Locate the cell with the specified text and output its [x, y] center coordinate. 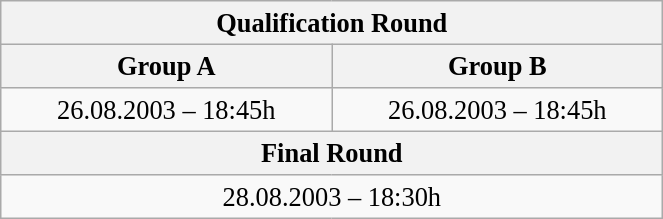
Qualification Round [332, 22]
Group A [166, 66]
Final Round [332, 153]
28.08.2003 – 18:30h [332, 197]
Group B [498, 66]
